Capture the cell that displays the provided text and extract its [X, Y] central coordinate. 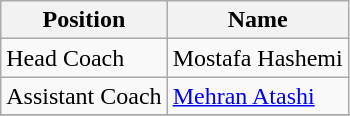
Position [84, 20]
Name [258, 20]
Mehran Atashi [258, 96]
Head Coach [84, 58]
Mostafa Hashemi [258, 58]
Assistant Coach [84, 96]
